Capture the cell that displays the provided text and extract its [X, Y] central coordinate. 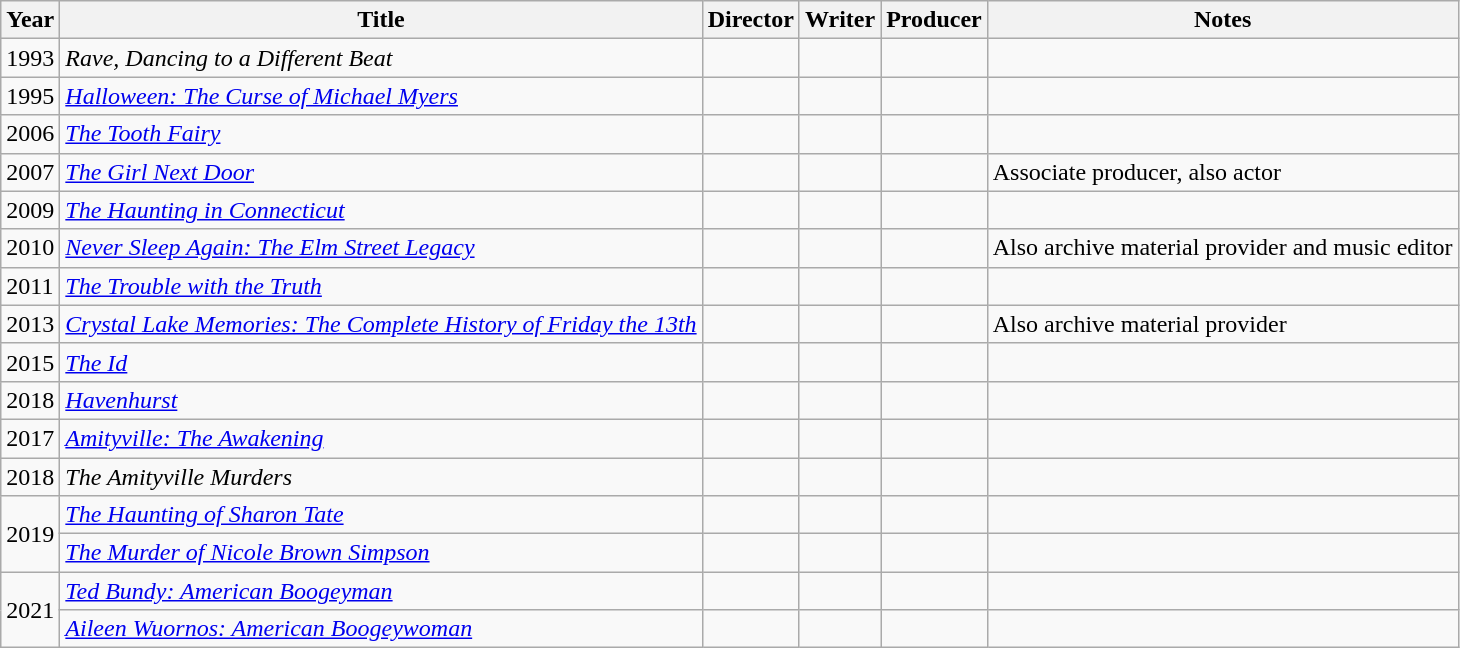
Havenhurst [381, 400]
Rave, Dancing to a Different Beat [381, 58]
Crystal Lake Memories: The Complete History of Friday the 13th [381, 324]
Aileen Wuornos: American Boogeywoman [381, 629]
2019 [30, 534]
Ted Bundy: American Boogeyman [381, 591]
2007 [30, 172]
Title [381, 20]
The Trouble with the Truth [381, 286]
Producer [934, 20]
Never Sleep Again: The Elm Street Legacy [381, 248]
2015 [30, 362]
2006 [30, 134]
2009 [30, 210]
Associate producer, also actor [1222, 172]
The Id [381, 362]
1995 [30, 96]
Year [30, 20]
Director [750, 20]
Also archive material provider [1222, 324]
Amityville: The Awakening [381, 438]
1993 [30, 58]
2013 [30, 324]
The Tooth Fairy [381, 134]
2011 [30, 286]
Also archive material provider and music editor [1222, 248]
The Haunting in Connecticut [381, 210]
The Haunting of Sharon Tate [381, 515]
2010 [30, 248]
Writer [840, 20]
Halloween: The Curse of Michael Myers [381, 96]
The Girl Next Door [381, 172]
The Murder of Nicole Brown Simpson [381, 553]
Notes [1222, 20]
The Amityville Murders [381, 477]
2017 [30, 438]
2021 [30, 610]
